Determine the [x, y] coordinate at the center of the cell enclosing the given text.  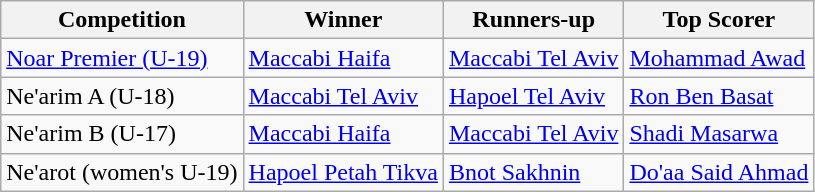
Top Scorer [719, 20]
Hapoel Petah Tikva [343, 172]
Winner [343, 20]
Mohammad Awad [719, 58]
Bnot Sakhnin [533, 172]
Noar Premier (U-19) [122, 58]
Competition [122, 20]
Runners-up [533, 20]
Hapoel Tel Aviv [533, 96]
Shadi Masarwa [719, 134]
Ne'arot (women's U-19) [122, 172]
Ron Ben Basat [719, 96]
Ne'arim B (U-17) [122, 134]
Ne'arim A (U-18) [122, 96]
Do'aa Said Ahmad [719, 172]
